Return (x, y) of the center of cell containing provided text 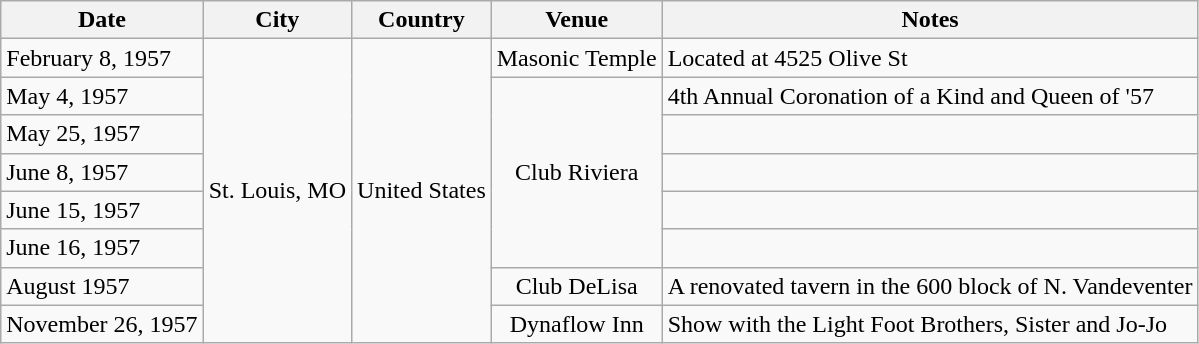
City (277, 20)
August 1957 (102, 286)
St. Louis, MO (277, 191)
Show with the Light Foot Brothers, Sister and Jo-Jo (930, 324)
Located at 4525 Olive St (930, 58)
June 16, 1957 (102, 248)
Club Riviera (576, 172)
Club DeLisa (576, 286)
June 8, 1957 (102, 172)
Masonic Temple (576, 58)
4th Annual Coronation of a Kind and Queen of '57 (930, 96)
June 15, 1957 (102, 210)
Venue (576, 20)
Notes (930, 20)
Country (422, 20)
May 4, 1957 (102, 96)
Date (102, 20)
A renovated tavern in the 600 block of N. Vandeventer (930, 286)
United States (422, 191)
May 25, 1957 (102, 134)
Dynaflow Inn (576, 324)
November 26, 1957 (102, 324)
February 8, 1957 (102, 58)
